Identify which cell holds the provided text, then report its [x, y] central coordinate. 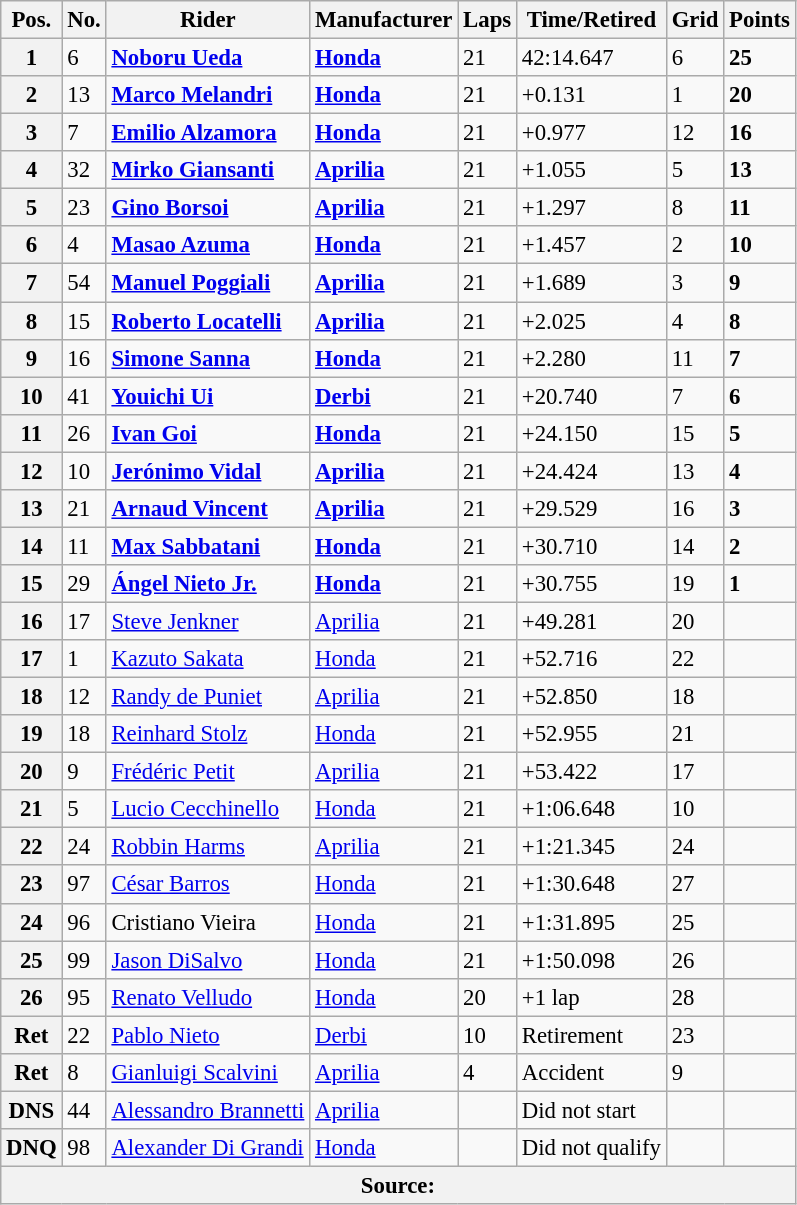
95 [84, 997]
+20.740 [592, 396]
Pablo Nieto [208, 1035]
+1:30.648 [592, 885]
Jason DiSalvo [208, 960]
99 [84, 960]
Mirko Giansanti [208, 170]
Marco Melandri [208, 95]
Alessandro Brannetti [208, 1110]
32 [84, 170]
42:14.647 [592, 58]
+1:50.098 [592, 960]
Points [760, 20]
Laps [488, 20]
Ángel Nieto Jr. [208, 584]
Accident [592, 1073]
+1:31.895 [592, 922]
Did not qualify [592, 1148]
+2.280 [592, 358]
Lucio Cecchinello [208, 809]
Randy de Puniet [208, 697]
Noboru Ueda [208, 58]
Source: [398, 1185]
Steve Jenkner [208, 621]
No. [84, 20]
+52.716 [592, 659]
Reinhard Stolz [208, 734]
Youichi Ui [208, 396]
+1:21.345 [592, 847]
+1 lap [592, 997]
28 [694, 997]
+1.457 [592, 245]
+53.422 [592, 772]
+49.281 [592, 621]
Time/Retired [592, 20]
Alexander Di Grandi [208, 1148]
Gianluigi Scalvini [208, 1073]
98 [84, 1148]
96 [84, 922]
41 [84, 396]
29 [84, 584]
Robbin Harms [208, 847]
54 [84, 283]
DNQ [32, 1148]
+2.025 [592, 321]
+1.055 [592, 170]
Gino Borsoi [208, 208]
+30.710 [592, 546]
+1.689 [592, 283]
Cristiano Vieira [208, 922]
Manufacturer [384, 20]
Grid [694, 20]
44 [84, 1110]
97 [84, 885]
Renato Velludo [208, 997]
Jerónimo Vidal [208, 471]
+24.150 [592, 433]
Kazuto Sakata [208, 659]
27 [694, 885]
Emilio Alzamora [208, 133]
+1.297 [592, 208]
Roberto Locatelli [208, 321]
+30.755 [592, 584]
Retirement [592, 1035]
DNS [32, 1110]
Manuel Poggiali [208, 283]
Frédéric Petit [208, 772]
+29.529 [592, 509]
+52.850 [592, 697]
+24.424 [592, 471]
César Barros [208, 885]
+52.955 [592, 734]
Simone Sanna [208, 358]
Pos. [32, 20]
Ivan Goi [208, 433]
Did not start [592, 1110]
+1:06.648 [592, 809]
+0.977 [592, 133]
Max Sabbatani [208, 546]
Rider [208, 20]
Arnaud Vincent [208, 509]
+0.131 [592, 95]
Masao Azuma [208, 245]
